Locate the cell with the specified text and output its (X, Y) center coordinate. 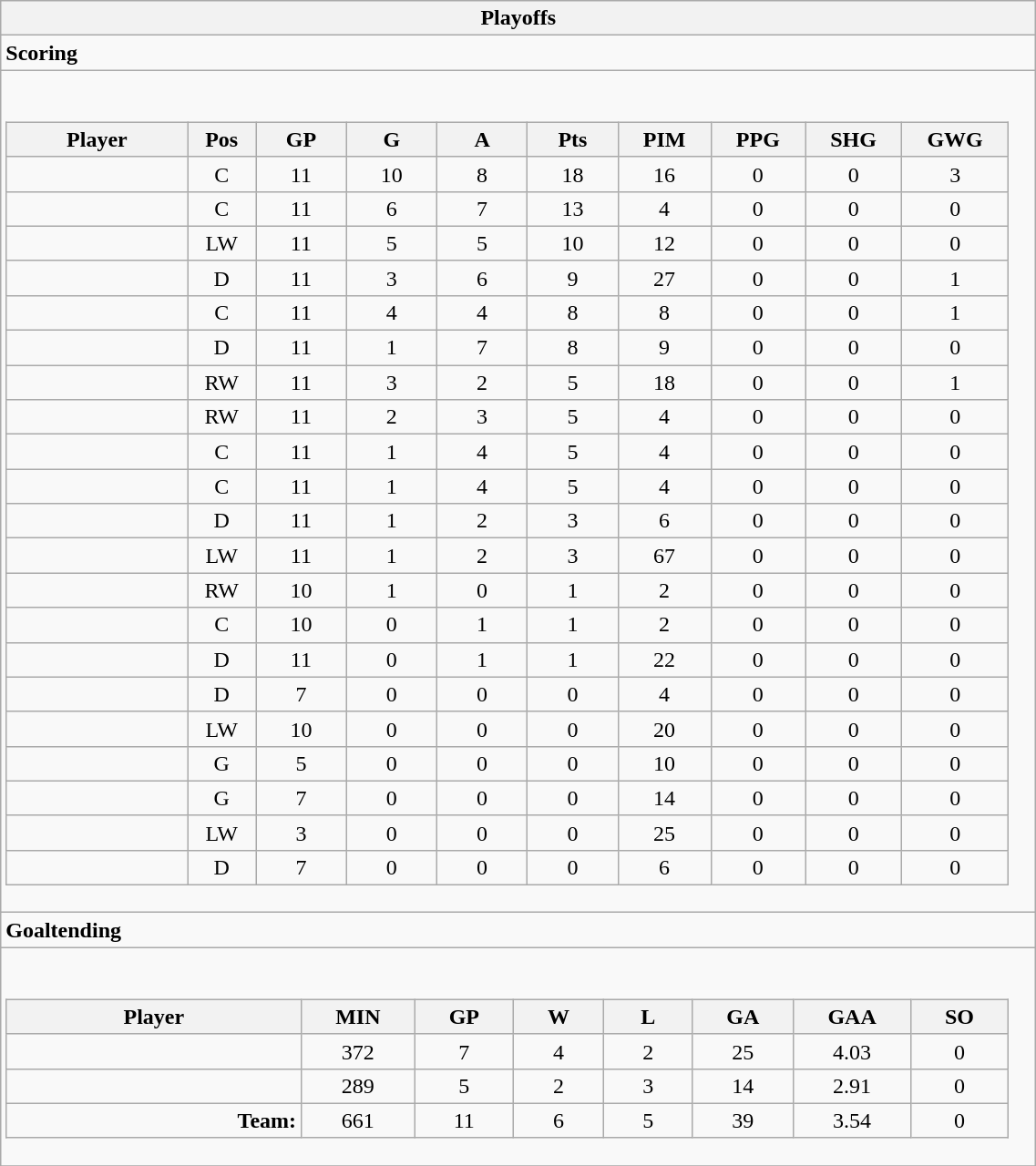
GA (744, 1017)
289 (358, 1086)
PIM (664, 139)
39 (744, 1120)
Pts (572, 139)
3.54 (852, 1120)
661 (358, 1120)
20 (664, 729)
67 (664, 556)
12 (664, 243)
SO (959, 1017)
Player MIN GP W L GA GAA SO 372 7 4 2 25 4.03 0 289 5 2 3 14 2.91 0 Team: 661 11 6 5 39 3.54 0 (518, 1057)
2.91 (852, 1086)
372 (358, 1051)
GAA (852, 1017)
Scoring (518, 53)
A (481, 139)
Playoffs (518, 18)
Team: (154, 1120)
MIN (358, 1017)
W (559, 1017)
PPG (758, 139)
Goaltending (518, 930)
27 (664, 278)
GWG (955, 139)
Pos (222, 139)
L (649, 1017)
SHG (854, 139)
22 (664, 660)
16 (664, 174)
13 (572, 209)
4.03 (852, 1051)
